From the cell containing the given text, extract its center point as (X, Y) coordinate. 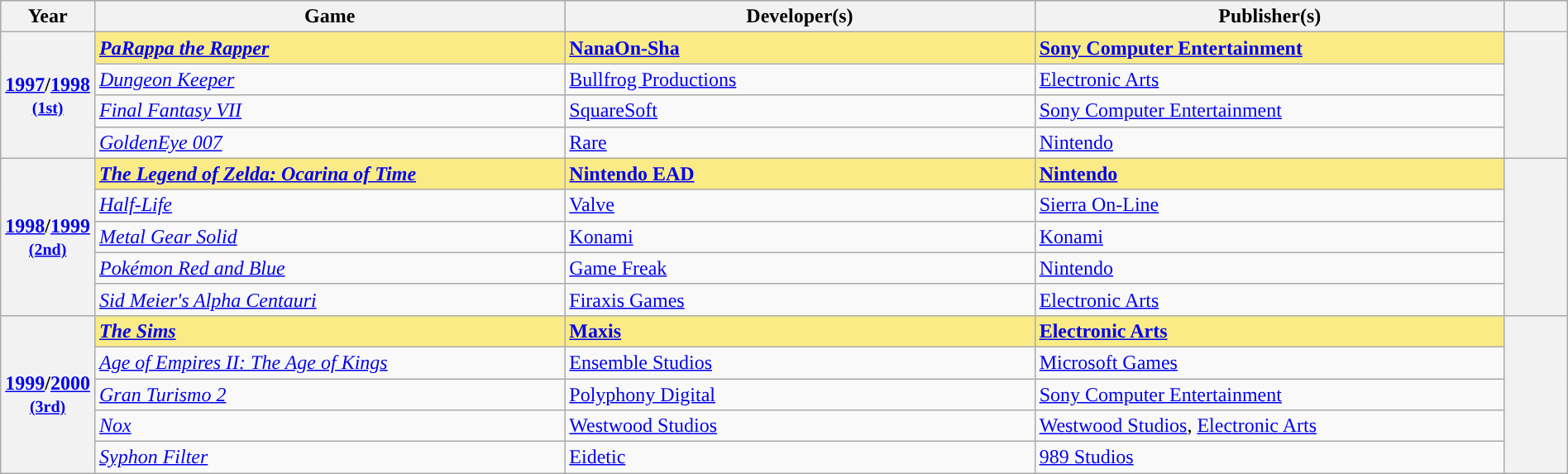
Westwood Studios (800, 426)
Developer(s) (800, 17)
Year (48, 17)
Age of Empires II: The Age of Kings (329, 362)
The Sims (329, 331)
The Legend of Zelda: Ocarina of Time (329, 174)
Publisher(s) (1269, 17)
Sid Meier's Alpha Centauri (329, 299)
SquareSoft (800, 111)
1998/1999 (2nd) (48, 237)
Westwood Studios, Electronic Arts (1269, 426)
Polyphony Digital (800, 395)
PaRappa the Rapper (329, 48)
Sierra On-Line (1269, 205)
Game Freak (800, 268)
Nox (329, 426)
Pokémon Red and Blue (329, 268)
Gran Turismo 2 (329, 395)
GoldenEye 007 (329, 142)
Dungeon Keeper (329, 79)
Microsoft Games (1269, 362)
Bullfrog Productions (800, 79)
Final Fantasy VII (329, 111)
Nintendo EAD (800, 174)
Metal Gear Solid (329, 237)
989 Studios (1269, 457)
1997/1998 (1st) (48, 95)
Game (329, 17)
Syphon Filter (329, 457)
Valve (800, 205)
Eidetic (800, 457)
1999/2000 (3rd) (48, 394)
NanaOn-Sha (800, 48)
Ensemble Studios (800, 362)
Rare (800, 142)
Firaxis Games (800, 299)
Maxis (800, 331)
Half-Life (329, 205)
